Locate the cell with the specified text and output its [x, y] center coordinate. 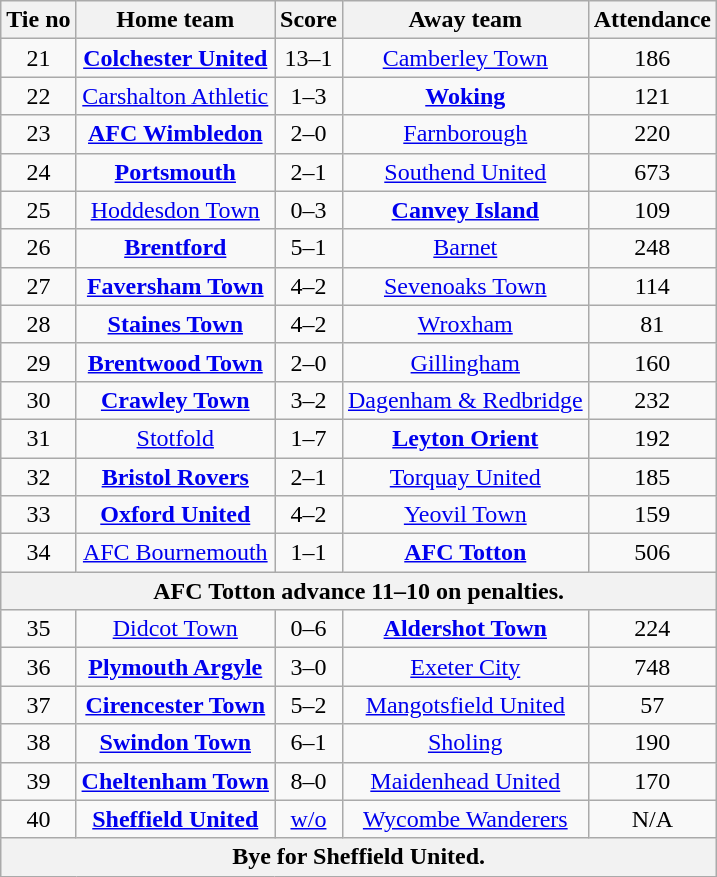
3–0 [308, 667]
Didcot Town [175, 629]
Bristol Rovers [175, 477]
Bye for Sheffield United. [359, 857]
248 [652, 248]
30 [38, 400]
673 [652, 172]
31 [38, 438]
13–1 [308, 58]
Staines Town [175, 324]
190 [652, 743]
Sheffield United [175, 819]
Sholing [465, 743]
AFC Totton advance 11–10 on penalties. [359, 591]
Camberley Town [465, 58]
27 [38, 286]
25 [38, 210]
Yeovil Town [465, 515]
AFC Totton [465, 553]
26 [38, 248]
Colchester United [175, 58]
Southend United [465, 172]
32 [38, 477]
Home team [175, 20]
33 [38, 515]
37 [38, 705]
186 [652, 58]
34 [38, 553]
Exeter City [465, 667]
185 [652, 477]
1–7 [308, 438]
1–3 [308, 96]
220 [652, 134]
5–2 [308, 705]
AFC Bournemouth [175, 553]
192 [652, 438]
Hoddesdon Town [175, 210]
35 [38, 629]
AFC Wimbledon [175, 134]
Plymouth Argyle [175, 667]
160 [652, 362]
159 [652, 515]
Carshalton Athletic [175, 96]
170 [652, 781]
21 [38, 58]
Attendance [652, 20]
N/A [652, 819]
Stotfold [175, 438]
Score [308, 20]
Leyton Orient [465, 438]
506 [652, 553]
36 [38, 667]
6–1 [308, 743]
114 [652, 286]
81 [652, 324]
Brentwood Town [175, 362]
22 [38, 96]
23 [38, 134]
3–2 [308, 400]
57 [652, 705]
Sevenoaks Town [465, 286]
38 [38, 743]
Dagenham & Redbridge [465, 400]
39 [38, 781]
Wycombe Wanderers [465, 819]
Gillingham [465, 362]
Oxford United [175, 515]
109 [652, 210]
Brentford [175, 248]
Woking [465, 96]
w/o [308, 819]
Aldershot Town [465, 629]
Away team [465, 20]
28 [38, 324]
Farnborough [465, 134]
8–0 [308, 781]
Swindon Town [175, 743]
24 [38, 172]
Mangotsfield United [465, 705]
Tie no [38, 20]
Canvey Island [465, 210]
Crawley Town [175, 400]
Portsmouth [175, 172]
29 [38, 362]
1–1 [308, 553]
0–3 [308, 210]
Maidenhead United [465, 781]
Cheltenham Town [175, 781]
Faversham Town [175, 286]
40 [38, 819]
224 [652, 629]
Barnet [465, 248]
Cirencester Town [175, 705]
Torquay United [465, 477]
121 [652, 96]
5–1 [308, 248]
0–6 [308, 629]
748 [652, 667]
Wroxham [465, 324]
232 [652, 400]
